Provide the (x, y) coordinate of the cell's center where the given text is located.  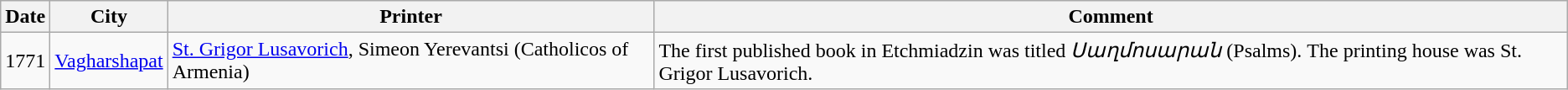
Date (25, 17)
Vagharshapat (109, 61)
Printer (410, 17)
The first published book in Etchmiadzin was titled Սաղմոսարան (Psalms). The printing house was St. Grigor Lusavorich. (1111, 61)
Comment (1111, 17)
1771 (25, 61)
City (109, 17)
St. Grigor Lusavorich, Simeon Yerevantsi (Catholicos of Armenia) (410, 61)
